Extract the (X, Y) coordinate from the center of the cell holding the provided text.  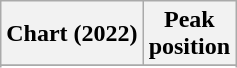
Peakposition (189, 34)
Chart (2022) (72, 34)
